Extract the (x, y) coordinate from the center of the cell holding the provided text.  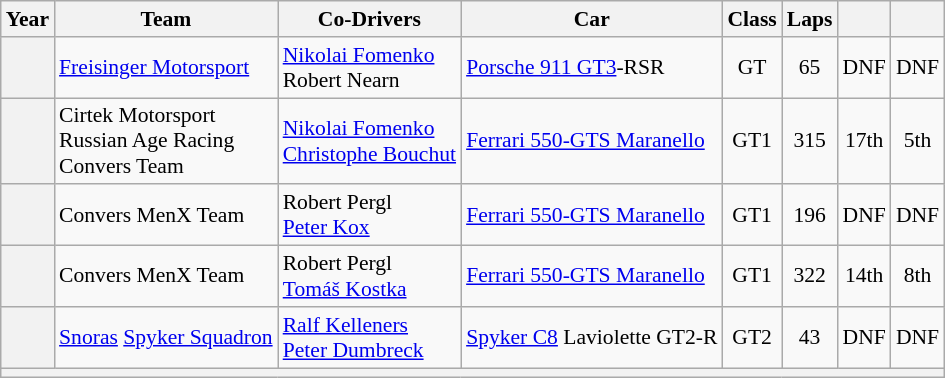
17th (864, 142)
8th (918, 276)
GT2 (752, 338)
Nikolai Fomenko Robert Nearn (370, 68)
Class (752, 19)
Nikolai Fomenko Christophe Bouchut (370, 142)
5th (918, 142)
Cirtek Motorsport Russian Age Racing Convers Team (166, 142)
Freisinger Motorsport (166, 68)
43 (810, 338)
Car (592, 19)
315 (810, 142)
Robert Pergl Tomáš Kostka (370, 276)
Spyker C8 Laviolette GT2-R (592, 338)
Porsche 911 GT3-RSR (592, 68)
Robert Pergl Peter Kox (370, 216)
Laps (810, 19)
196 (810, 216)
Snoras Spyker Squadron (166, 338)
322 (810, 276)
Ralf Kelleners Peter Dumbreck (370, 338)
14th (864, 276)
65 (810, 68)
Co-Drivers (370, 19)
Year (28, 19)
Team (166, 19)
GT (752, 68)
